From the cell containing the given text, extract its center point as (x, y) coordinate. 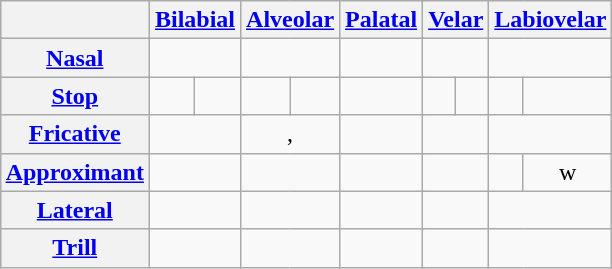
, (290, 134)
Velar (456, 20)
Nasal (74, 58)
Lateral (74, 210)
Trill (74, 248)
Palatal (382, 20)
w (568, 172)
Approximant (74, 172)
Fricative (74, 134)
Alveolar (290, 20)
Labiovelar (550, 20)
Bilabial (194, 20)
Stop (74, 96)
